Return [x, y] of the center of cell containing provided text 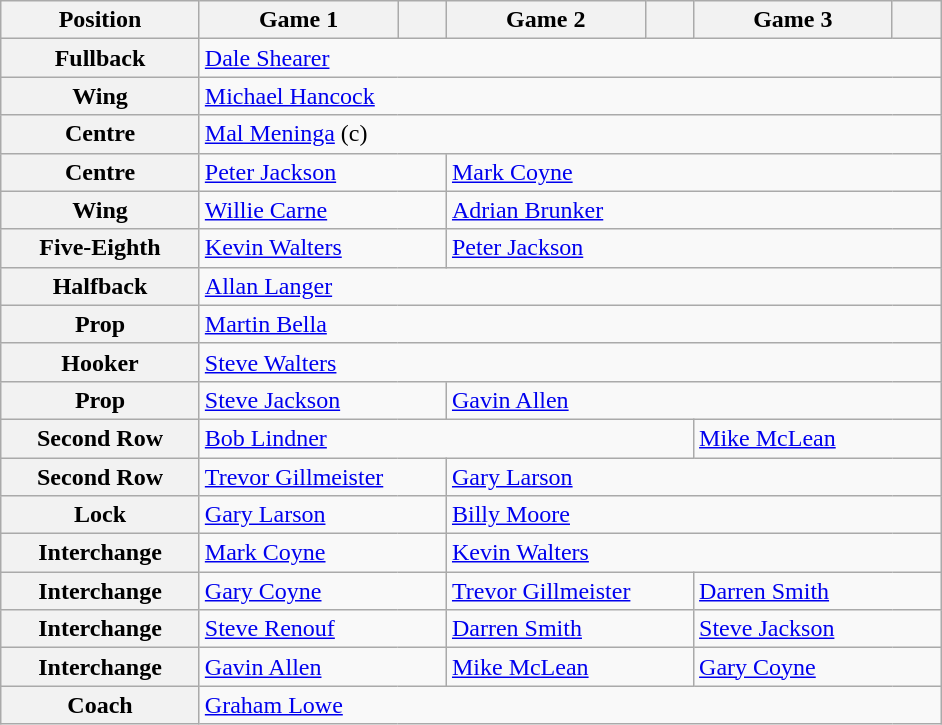
Game 1 [298, 20]
Hooker [100, 362]
Adrian Brunker [693, 210]
Michael Hancock [570, 96]
Lock [100, 515]
Steve Walters [570, 362]
Allan Langer [570, 286]
Game 2 [546, 20]
Willie Carne [322, 210]
Halfback [100, 286]
Billy Moore [693, 515]
Mal Meninga (c) [570, 134]
Fullback [100, 58]
Graham Lowe [570, 705]
Five-Eighth [100, 248]
Coach [100, 705]
Dale Shearer [570, 58]
Steve Renouf [322, 629]
Bob Lindner [446, 438]
Martin Bella [570, 324]
Game 3 [794, 20]
Position [100, 20]
